Output the (X, Y) coordinate of the center of the cell containing the given text.  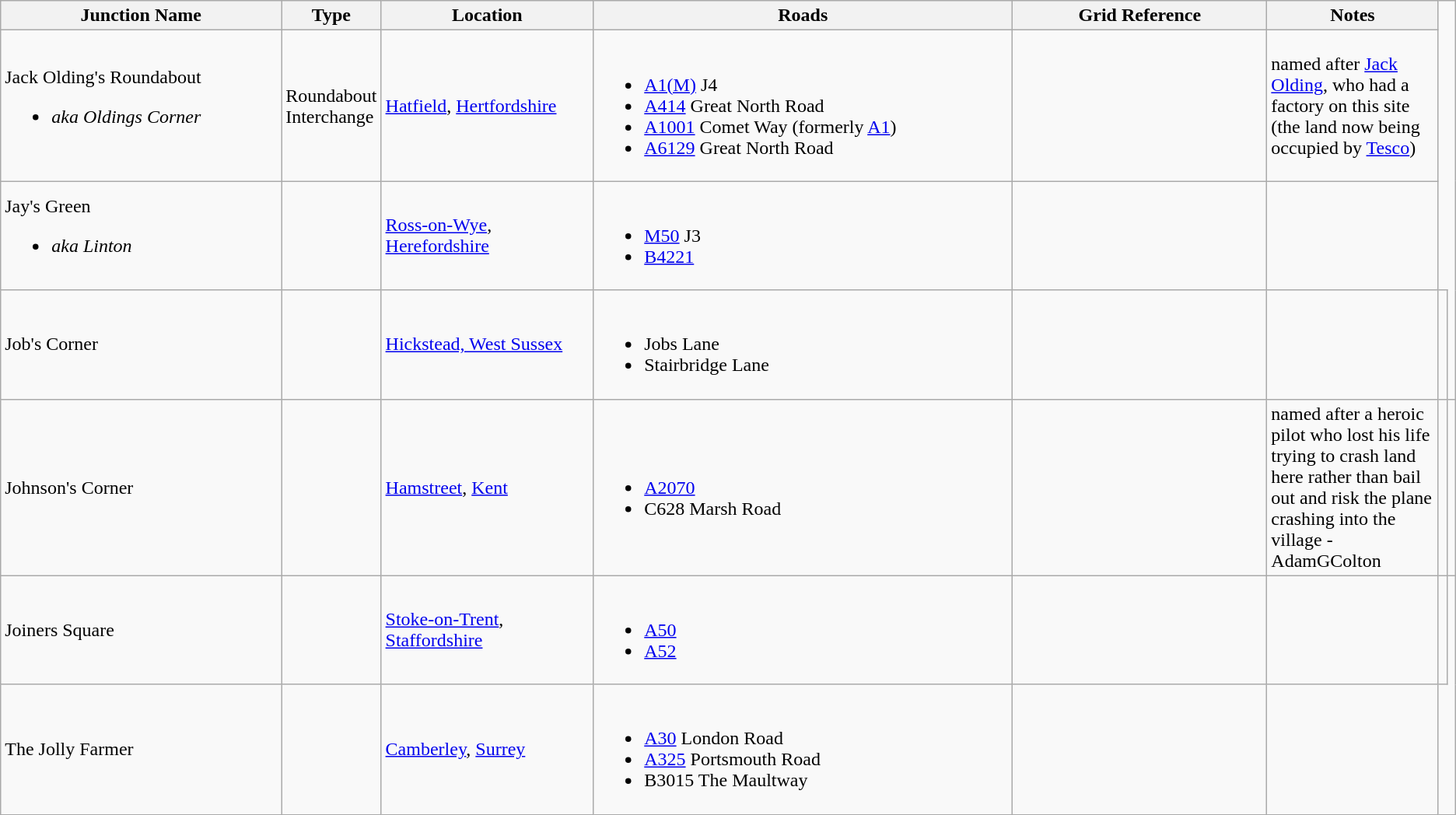
Hatfield, Hertfordshire (487, 106)
Job's Corner (142, 345)
named after Jack Olding, who had a factory on this site (the land now being occupied by Tesco) (1353, 106)
A2070C628 Marsh Road (803, 487)
Junction Name (142, 16)
A1(M) J4A414 Great North RoadA1001 Comet Way (formerly A1)A6129 Great North Road (803, 106)
Johnson's Corner (142, 487)
Joiners Square (142, 630)
Ross-on-Wye, Herefordshire (487, 236)
Hickstead, West Sussex (487, 345)
Stoke-on-Trent, Staffordshire (487, 630)
A50A52 (803, 630)
Jack Olding's Roundaboutaka Oldings Corner (142, 106)
Type (331, 16)
Jobs LaneStairbridge Lane (803, 345)
M50 J3B4221 (803, 236)
Grid Reference (1140, 16)
Hamstreet, Kent (487, 487)
Camberley, Surrey (487, 750)
Jay's Greenaka Linton (142, 236)
The Jolly Farmer (142, 750)
Roundabout Interchange (331, 106)
Roads (803, 16)
A30 London RoadA325 Portsmouth RoadB3015 The Maultway (803, 750)
Notes (1353, 16)
Location (487, 16)
